Return the [x, y] coordinate for the center point of the cell that contains the specified text.  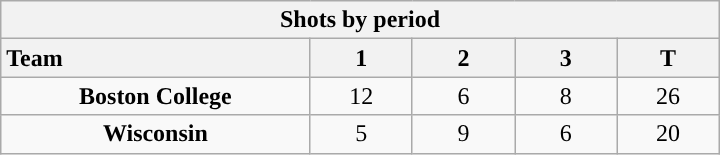
1 [361, 58]
12 [361, 96]
5 [361, 134]
T [668, 58]
Team [156, 58]
8 [566, 96]
20 [668, 134]
Wisconsin [156, 134]
Shots by period [360, 20]
26 [668, 96]
9 [463, 134]
3 [566, 58]
Boston College [156, 96]
2 [463, 58]
